Output the [x, y] coordinate of the center of the cell containing the given text.  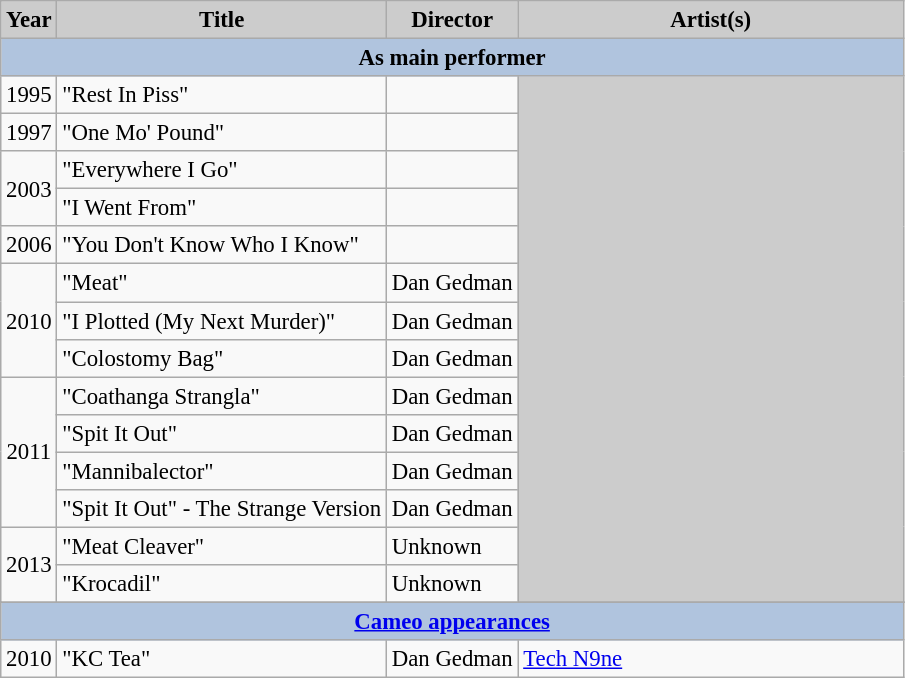
"One Mo' Pound" [222, 133]
"Rest In Piss" [222, 95]
"Colostomy Bag" [222, 358]
Tech N9ne [711, 659]
"I Went From" [222, 208]
As main performer [452, 58]
"Spit It Out" - The Strange Version [222, 509]
"Krocadil" [222, 584]
"Mannibalector" [222, 471]
2011 [29, 452]
"Spit It Out" [222, 433]
Artist(s) [711, 20]
1997 [29, 133]
"Meat Cleaver" [222, 546]
"Meat" [222, 283]
"KC Tea" [222, 659]
1995 [29, 95]
Cameo appearances [452, 621]
"I Plotted (My Next Murder)" [222, 321]
2013 [29, 564]
Year [29, 20]
2003 [29, 188]
2006 [29, 245]
"Coathanga Strangla" [222, 396]
"You Don't Know Who I Know" [222, 245]
Title [222, 20]
"Everywhere I Go" [222, 170]
Director [452, 20]
